Find where the given text appears and provide that cell's center as (x, y) coordinate. 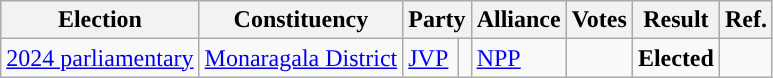
Monaragala District (301, 58)
Result (676, 20)
Alliance (518, 20)
JVP (431, 58)
Votes (599, 20)
2024 parliamentary (100, 58)
Elected (676, 58)
Ref. (746, 20)
Election (100, 20)
Constituency (301, 20)
NPP (518, 58)
Party (437, 20)
